For the text-containing cell, return its midpoint in (X, Y) coordinate format. 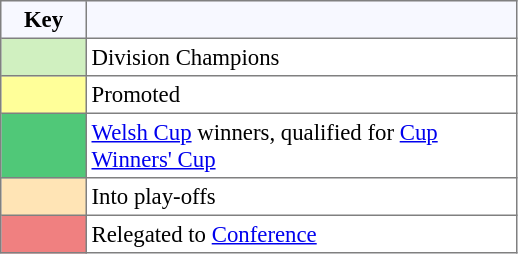
Key (44, 20)
Division Champions (301, 57)
Promoted (301, 95)
Into play-offs (301, 197)
Welsh Cup winners, qualified for Cup Winners' Cup (301, 145)
Relegated to Conference (301, 234)
